Output the (X, Y) coordinate of the center of the cell containing the given text.  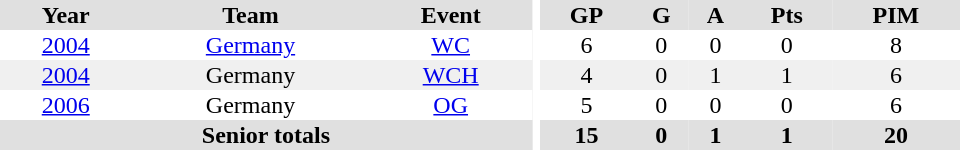
WCH (450, 75)
OG (450, 105)
PIM (896, 15)
GP (587, 15)
Team (250, 15)
Senior totals (266, 135)
20 (896, 135)
WC (450, 45)
15 (587, 135)
A (715, 15)
5 (587, 105)
8 (896, 45)
G (661, 15)
Year (66, 15)
4 (587, 75)
Event (450, 15)
Pts (787, 15)
2006 (66, 105)
